Find where the given text appears and provide that cell's center as [x, y] coordinate. 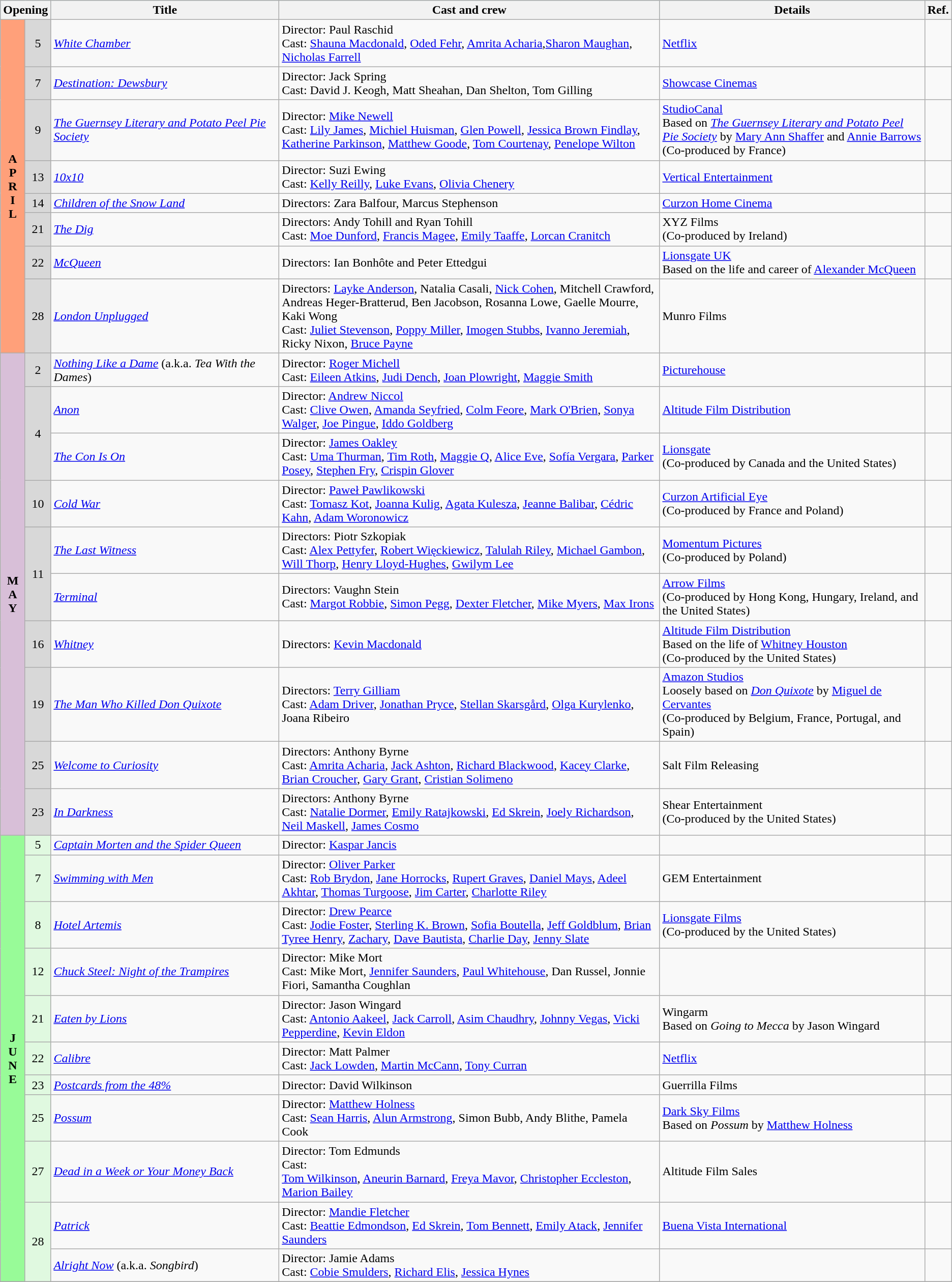
Director: Roger Michell Cast: Eileen Atkins, Judi Dench, Joan Plowright, Maggie Smith [469, 369]
White Chamber [165, 43]
Showcase Cinemas [792, 83]
Ref. [938, 10]
Cast and crew [469, 10]
14 [38, 203]
Curzon Home Cinema [792, 203]
4 [38, 433]
Anon [165, 410]
Postcards from the 48% [165, 1085]
StudioCanal Based on The Guernsey Literary and Potato Peel Pie Society by Mary Ann Shaffer and Annie Barrows (Co-produced by France) [792, 130]
Welcome to Curiosity [165, 765]
Director: James Oakley Cast: Uma Thurman, Tim Roth, Maggie Q, Alice Eve, Sofía Vergara, Parker Posey, Stephen Fry, Crispin Glover [469, 456]
Altitude Film Sales [792, 1171]
Opening [25, 10]
Director: Oliver Parker Cast: Rob Brydon, Jane Horrocks, Rupert Graves, Daniel Mays, Adeel Akhtar, Thomas Turgoose, Jim Carter, Charlotte Riley [469, 878]
Director: Tom Edmunds Cast:Tom Wilkinson, Aneurin Barnard, Freya Mavor, Christopher Eccleston, Marion Bailey [469, 1171]
Dark Sky Films Based on Possum by Matthew Holness [792, 1118]
Chuck Steel: Night of the Trampires [165, 972]
Munro Films [792, 316]
Directors: Piotr Szkopiak Cast: Alex Pettyfer, Robert Więckiewicz, Talulah Riley, Michael Gambon, Will Thorp, Henry Lloyd-Hughes, Gwilym Lee [469, 550]
Directors: Terry Gilliam Cast: Adam Driver, Jonathan Pryce, Stellan Skarsgård, Olga Kurylenko, Joana Ribeiro [469, 705]
Dead in a Week or Your Money Back [165, 1171]
Buena Vista International [792, 1225]
MAY [13, 594]
Director: Mike Mort Cast: Mike Mort, Jennifer Saunders, Paul Whitehouse, Dan Russel, Jonnie Fiori, Samantha Coughlan [469, 972]
Salt Film Releasing [792, 765]
Calibre [165, 1058]
Director: Jason Wingard Cast: Antonio Aakeel, Jack Carroll, Asim Chaudhry, Johnny Vegas, Vicki Pepperdine, Kevin Eldon [469, 1018]
Curzon Artificial Eye (Co-produced by France and Poland) [792, 504]
Director: Paweł Pawlikowski Cast: Tomasz Kot, Joanna Kulig, Agata Kulesza, Jeanne Balibar, Cédric Kahn, Adam Woronowicz [469, 504]
Captain Morten and the Spider Queen [165, 845]
The Con Is On [165, 456]
Director: Matthew Holness Cast: Sean Harris, Alun Armstrong, Simon Bubb, Andy Blithe, Pamela Cook [469, 1118]
Director: Jamie Adams Cast: Cobie Smulders, Richard Elis, Jessica Hynes [469, 1266]
Guerrilla Films [792, 1085]
Directors: Andy Tohill and Ryan Tohill Cast: Moe Dunford, Francis Magee, Emily Taaffe, Lorcan Cranitch [469, 229]
Directors: Ian Bonhôte and Peter Ettedgui [469, 263]
In Darkness [165, 812]
16 [38, 644]
Director: Kaspar Jancis [469, 845]
London Unplugged [165, 316]
Eaten by Lions [165, 1018]
Possum [165, 1118]
Alright Now (a.k.a. Songbird) [165, 1266]
Director: Andrew Niccol Cast: Clive Owen, Amanda Seyfried, Colm Feore, Mark O'Brien, Sonya Walger, Joe Pingue, Iddo Goldberg [469, 410]
APRIL [13, 187]
Children of the Snow Land [165, 203]
Directors: Anthony Byrne Cast: Natalie Dormer, Emily Ratajkowski, Ed Skrein, Joely Richardson, Neil Maskell, James Cosmo [469, 812]
Momentum Pictures (Co-produced by Poland) [792, 550]
19 [38, 705]
10 [38, 504]
Nothing Like a Dame (a.k.a. Tea With the Dames) [165, 369]
Lionsgate Films (Co-produced by the United States) [792, 925]
Directors: Anthony Byrne Cast: Amrita Acharia, Jack Ashton, Richard Blackwood, Kacey Clarke, Brian Croucher, Gary Grant, Cristian Solimeno [469, 765]
Details [792, 10]
Altitude Film Distribution Based on the life of Whitney Houston (Co-produced by the United States) [792, 644]
Altitude Film Distribution [792, 410]
Director: Suzi Ewing Cast: Kelly Reilly, Luke Evans, Olivia Chenery [469, 177]
Vertical Entertainment [792, 177]
12 [38, 972]
Picturehouse [792, 369]
10x10 [165, 177]
13 [38, 177]
Swimming with Men [165, 878]
The Guernsey Literary and Potato Peel Pie Society [165, 130]
27 [38, 1171]
Director: David Wilkinson [469, 1085]
Director: Paul Raschid Cast: Shauna Macdonald, Oded Fehr, Amrita Acharia,Sharon Maughan, Nicholas Farrell [469, 43]
GEM Entertainment [792, 878]
Directors: Vaughn Stein Cast: Margot Robbie, Simon Pegg, Dexter Fletcher, Mike Myers, Max Irons [469, 597]
Amazon Studios Loosely based on Don Quixote by Miguel de Cervantes (Co-produced by Belgium, France, Portugal, and Spain) [792, 705]
The Man Who Killed Don Quixote [165, 705]
Cold War [165, 504]
Directors: Kevin Macdonald [469, 644]
Patrick [165, 1225]
The Dig [165, 229]
11 [38, 574]
Director: Jack Spring Cast: David J. Keogh, Matt Sheahan, Dan Shelton, Tom Gilling [469, 83]
Destination: Dewsbury [165, 83]
Title [165, 10]
8 [38, 925]
JUNE [13, 1059]
McQueen [165, 263]
Whitney [165, 644]
The Last Witness [165, 550]
Director: Matt Palmer Cast: Jack Lowden, Martin McCann, Tony Curran [469, 1058]
2 [38, 369]
9 [38, 130]
XYZ Films (Co-produced by Ireland) [792, 229]
Arrow Films (Co-produced by Hong Kong, Hungary, Ireland, and the United States) [792, 597]
Lionsgate (Co-produced by Canada and the United States) [792, 456]
Terminal [165, 597]
Wingarm Based on Going to Mecca by Jason Wingard [792, 1018]
Lionsgate UK Based on the life and career of Alexander McQueen [792, 263]
Director: Mandie Fletcher Cast: Beattie Edmondson, Ed Skrein, Tom Bennett, Emily Atack, Jennifer Saunders [469, 1225]
Directors: Zara Balfour, Marcus Stephenson [469, 203]
Shear Entertainment (Co-produced by the United States) [792, 812]
Hotel Artemis [165, 925]
